Return the (x, y) coordinate for the center point of the cell that contains the specified text.  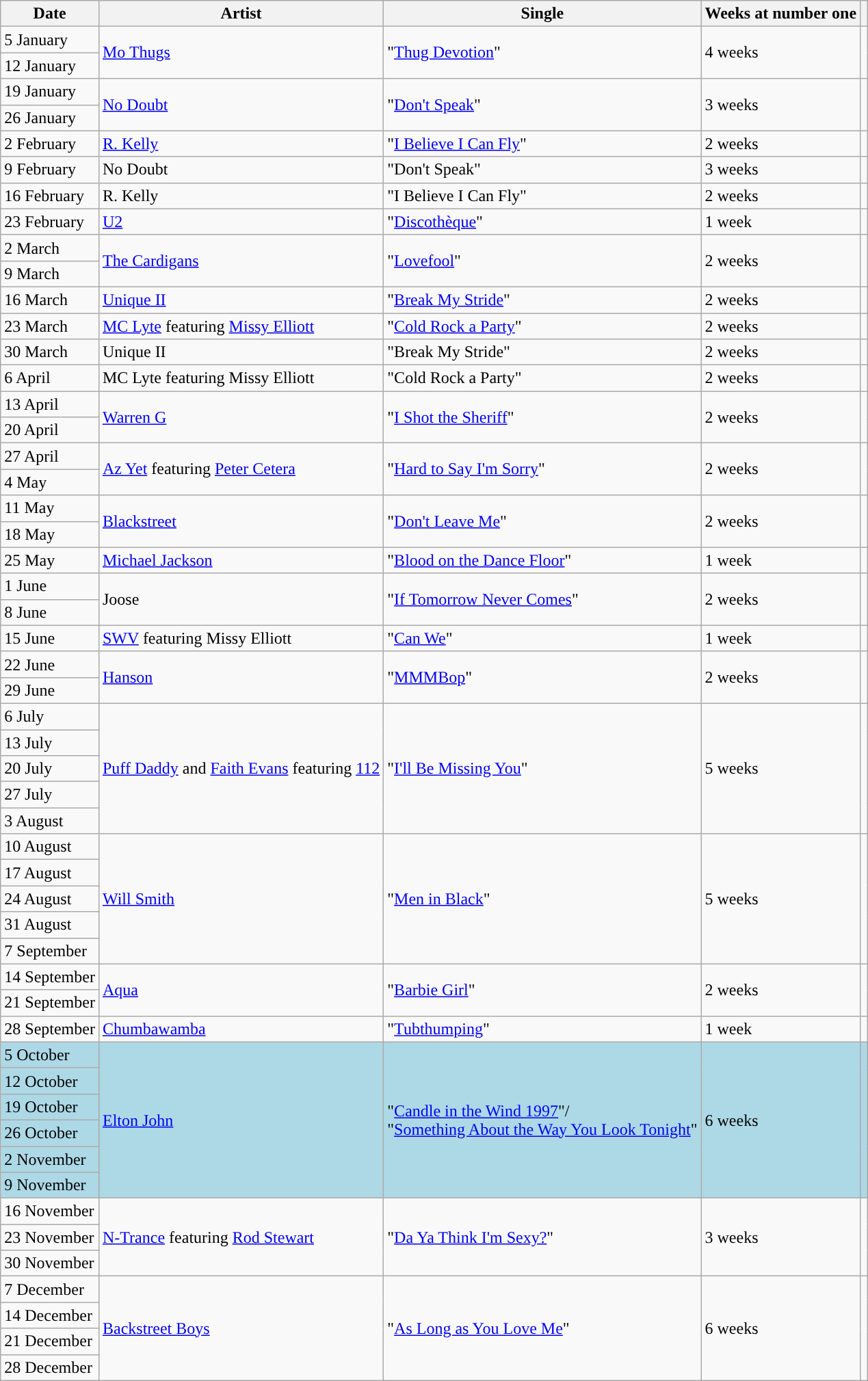
"As Long as You Love Me" (542, 1328)
Backstreet Boys (241, 1328)
Warren G (241, 417)
19 January (50, 92)
2 March (50, 248)
2 November (50, 1159)
Michael Jackson (241, 560)
23 March (50, 326)
5 October (50, 1055)
26 October (50, 1133)
Artist (241, 14)
SWV featuring Missy Elliott (241, 638)
14 September (50, 977)
8 June (50, 612)
"Men in Black" (542, 899)
"Can We" (542, 638)
31 August (50, 925)
"I Shot the Sheriff" (542, 417)
1 June (50, 586)
Single (542, 14)
18 May (50, 534)
3 August (50, 821)
16 November (50, 1211)
6 July (50, 716)
13 July (50, 742)
11 May (50, 508)
7 December (50, 1289)
"Da Ya Think I'm Sexy?" (542, 1237)
9 November (50, 1185)
"I'll Be Missing You" (542, 768)
14 December (50, 1315)
6 April (50, 378)
Weeks at number one (781, 14)
9 February (50, 170)
30 March (50, 352)
7 September (50, 951)
"Candle in the Wind 1997"/"Something About the Way You Look Tonight" (542, 1120)
"Tubthumping" (542, 1029)
Hanson (241, 677)
27 April (50, 456)
Az Yet featuring Peter Cetera (241, 469)
26 January (50, 118)
22 June (50, 664)
30 November (50, 1263)
Puff Daddy and Faith Evans featuring 112 (241, 768)
Joose (241, 599)
16 February (50, 196)
10 August (50, 847)
28 December (50, 1367)
"Barbie Girl" (542, 990)
19 October (50, 1107)
The Cardigans (241, 261)
"Blood on the Dance Floor" (542, 560)
"MMMBop" (542, 677)
Mo Thugs (241, 53)
24 August (50, 899)
N-Trance featuring Rod Stewart (241, 1237)
12 October (50, 1081)
23 November (50, 1237)
16 March (50, 300)
5 January (50, 40)
23 February (50, 222)
"Lovefool" (542, 261)
U2 (241, 222)
4 May (50, 482)
"Discothèque" (542, 222)
Aqua (241, 990)
27 July (50, 795)
13 April (50, 404)
15 June (50, 638)
Blackstreet (241, 521)
25 May (50, 560)
2 February (50, 144)
17 August (50, 873)
4 weeks (781, 53)
Chumbawamba (241, 1029)
28 September (50, 1029)
20 April (50, 430)
21 September (50, 1003)
Will Smith (241, 899)
"Hard to Say I'm Sorry" (542, 469)
20 July (50, 769)
Date (50, 14)
"Thug Devotion" (542, 53)
29 June (50, 690)
Elton John (241, 1120)
12 January (50, 66)
9 March (50, 274)
21 December (50, 1341)
"Don't Leave Me" (542, 521)
"If Tomorrow Never Comes" (542, 599)
